Provide the (X, Y) coordinate of the cell's center where the given text is located.  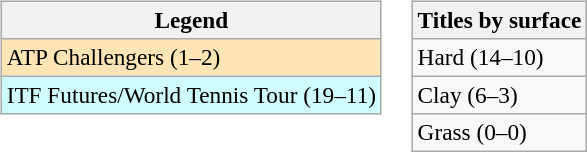
Clay (6–3) (500, 95)
Legend (191, 20)
ITF Futures/World Tennis Tour (19–11) (191, 95)
Grass (0–0) (500, 133)
ATP Challengers (1–2) (191, 57)
Titles by surface (500, 20)
Hard (14–10) (500, 57)
